Identify which cell holds the provided text, then report its (X, Y) central coordinate. 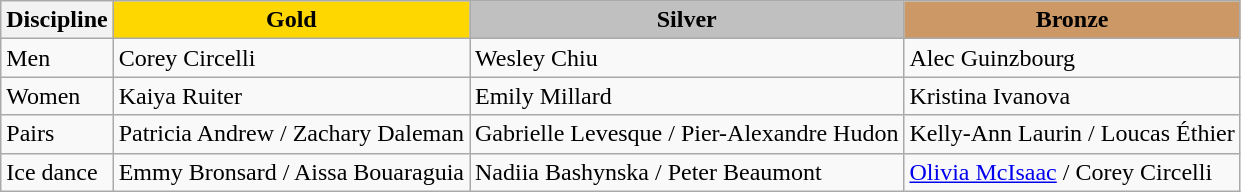
Ice dance (57, 172)
Patricia Andrew / Zachary Daleman (291, 134)
Men (57, 58)
Emily Millard (687, 96)
Emmy Bronsard / Aissa Bouaraguia (291, 172)
Silver (687, 20)
Pairs (57, 134)
Kaiya Ruiter (291, 96)
Kristina Ivanova (1072, 96)
Women (57, 96)
Discipline (57, 20)
Nadiia Bashynska / Peter Beaumont (687, 172)
Corey Circelli (291, 58)
Alec Guinzbourg (1072, 58)
Kelly-Ann Laurin / Loucas Éthier (1072, 134)
Gabrielle Levesque / Pier-Alexandre Hudon (687, 134)
Gold (291, 20)
Bronze (1072, 20)
Olivia McIsaac / Corey Circelli (1072, 172)
Wesley Chiu (687, 58)
